Search for the cell housing the specified text and yield its [X, Y] center coordinate. 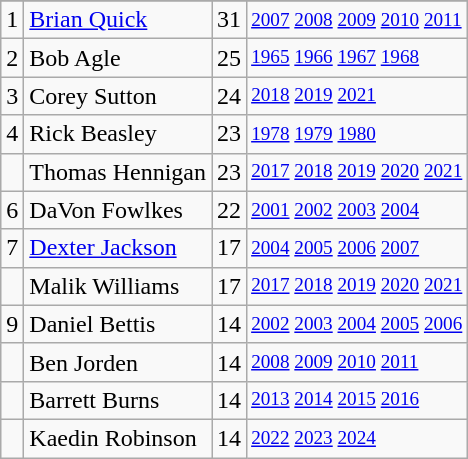
Thomas Hennigan [118, 172]
Malik Williams [118, 286]
31 [230, 20]
1 [12, 20]
Kaedin Robinson [118, 438]
6 [12, 210]
Brian Quick [118, 20]
2007 2008 2009 2010 2011 [357, 20]
Ben Jorden [118, 362]
25 [230, 58]
2022 2023 2024 [357, 438]
Dexter Jackson [118, 248]
2004 2005 2006 2007 [357, 248]
9 [12, 324]
2008 2009 2010 2011 [357, 362]
Daniel Bettis [118, 324]
Rick Beasley [118, 134]
4 [12, 134]
2002 2003 2004 2005 2006 [357, 324]
Corey Sutton [118, 96]
2001 2002 2003 2004 [357, 210]
Barrett Burns [118, 400]
2013 2014 2015 2016 [357, 400]
24 [230, 96]
Bob Agle [118, 58]
3 [12, 96]
1978 1979 1980 [357, 134]
7 [12, 248]
1965 1966 1967 1968 [357, 58]
2018 2019 2021 [357, 96]
22 [230, 210]
2 [12, 58]
DaVon Fowlkes [118, 210]
